Find where the given text appears and provide that cell's center as [X, Y] coordinate. 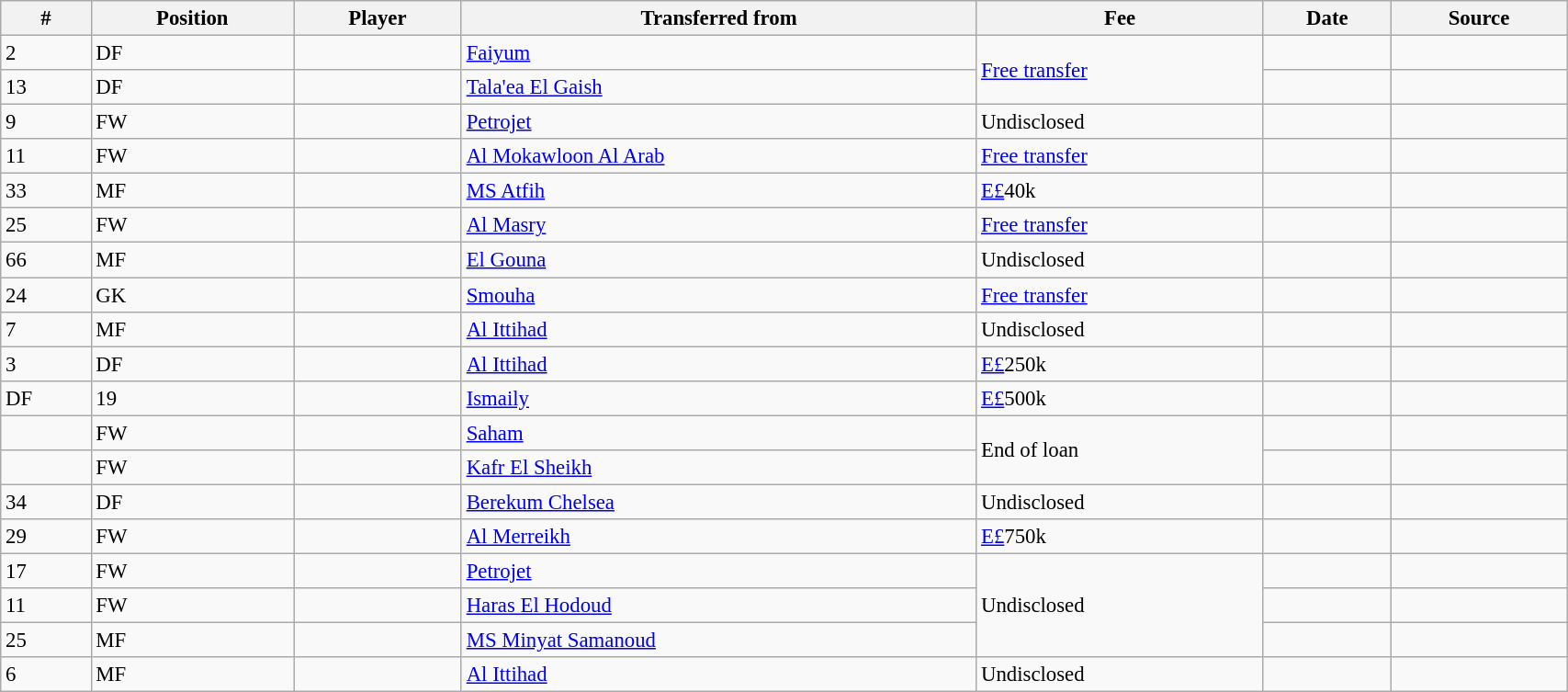
Transferred from [718, 18]
66 [46, 260]
34 [46, 502]
E£250k [1121, 364]
MS Atfih [718, 191]
Berekum Chelsea [718, 502]
Faiyum [718, 53]
17 [46, 571]
2 [46, 53]
Player [378, 18]
Al Masry [718, 225]
Smouha [718, 295]
3 [46, 364]
Date [1326, 18]
# [46, 18]
Haras El Hodoud [718, 606]
Source [1479, 18]
Saham [718, 433]
End of loan [1121, 450]
Al Merreikh [718, 537]
13 [46, 87]
6 [46, 675]
24 [46, 295]
El Gouna [718, 260]
E£40k [1121, 191]
Tala'ea El Gaish [718, 87]
GK [192, 295]
Ismaily [718, 398]
MS Minyat Samanoud [718, 641]
19 [192, 398]
E£750k [1121, 537]
Kafr El Sheikh [718, 468]
Al Mokawloon Al Arab [718, 156]
29 [46, 537]
Fee [1121, 18]
Position [192, 18]
33 [46, 191]
7 [46, 329]
9 [46, 122]
E£500k [1121, 398]
